Locate the cell with the specified text and output its [X, Y] center coordinate. 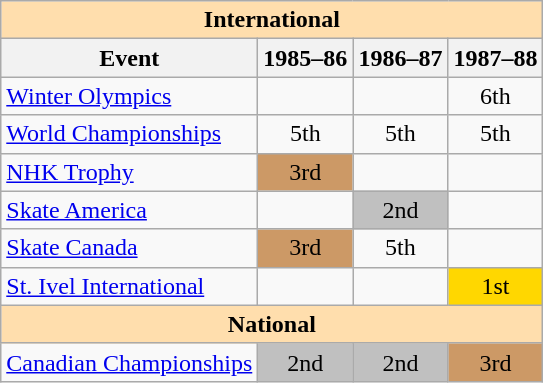
Canadian Championships [130, 362]
St. Ivel International [130, 286]
1st [496, 286]
National [272, 324]
Event [130, 58]
1986–87 [400, 58]
1985–86 [306, 58]
1987–88 [496, 58]
6th [496, 96]
Skate America [130, 210]
Skate Canada [130, 248]
World Championships [130, 134]
NHK Trophy [130, 172]
International [272, 20]
Winter Olympics [130, 96]
